Determine the (X, Y) coordinate at the center of the cell enclosing the given text.  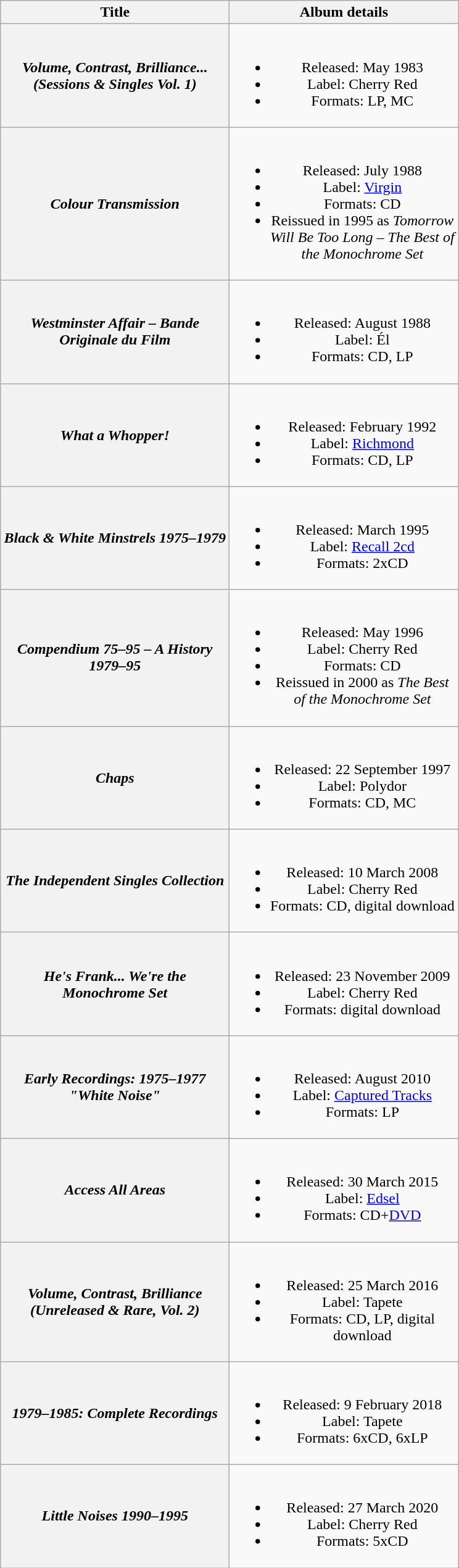
1979–1985: Complete Recordings (115, 1414)
Released: 27 March 2020Label: Cherry RedFormats: 5xCD (344, 1516)
Released: May 1996Label: Cherry RedFormats: CDReissued in 2000 as The Best of the Monochrome Set (344, 658)
Released: 25 March 2016Label: TapeteFormats: CD, LP, digital download (344, 1302)
Early Recordings: 1975–1977 "White Noise" (115, 1086)
Chaps (115, 778)
The Independent Singles Collection (115, 880)
Released: August 1988Label: ÉlFormats: CD, LP (344, 332)
Released: 23 November 2009Label: Cherry RedFormats: digital download (344, 984)
Released: August 2010Label: Captured TracksFormats: LP (344, 1086)
Released: 22 September 1997Label: PolydorFormats: CD, MC (344, 778)
What a Whopper! (115, 435)
Access All Areas (115, 1190)
Released: March 1995Label: Recall 2cdFormats: 2xCD (344, 538)
Volume, Contrast, Brilliance... (Sessions & Singles Vol. 1) (115, 75)
Released: 30 March 2015Label: EdselFormats: CD+DVD (344, 1190)
Released: 9 February 2018Label: TapeteFormats: 6xCD, 6xLP (344, 1414)
Title (115, 12)
Released: 10 March 2008Label: Cherry RedFormats: CD, digital download (344, 880)
Colour Transmission (115, 204)
Album details (344, 12)
Little Noises 1990–1995 (115, 1516)
Black & White Minstrels 1975–1979 (115, 538)
Released: February 1992Label: RichmondFormats: CD, LP (344, 435)
Volume, Contrast, Brilliance (Unreleased & Rare, Vol. 2) (115, 1302)
Released: July 1988Label: VirginFormats: CDReissued in 1995 as Tomorrow Will Be Too Long – The Best of the Monochrome Set (344, 204)
He's Frank... We're the Monochrome Set (115, 984)
Westminster Affair – Bande Originale du Film (115, 332)
Released: May 1983Label: Cherry RedFormats: LP, MC (344, 75)
Compendium 75–95 – A History 1979–95 (115, 658)
